From the cell containing the given text, extract its center point as (X, Y) coordinate. 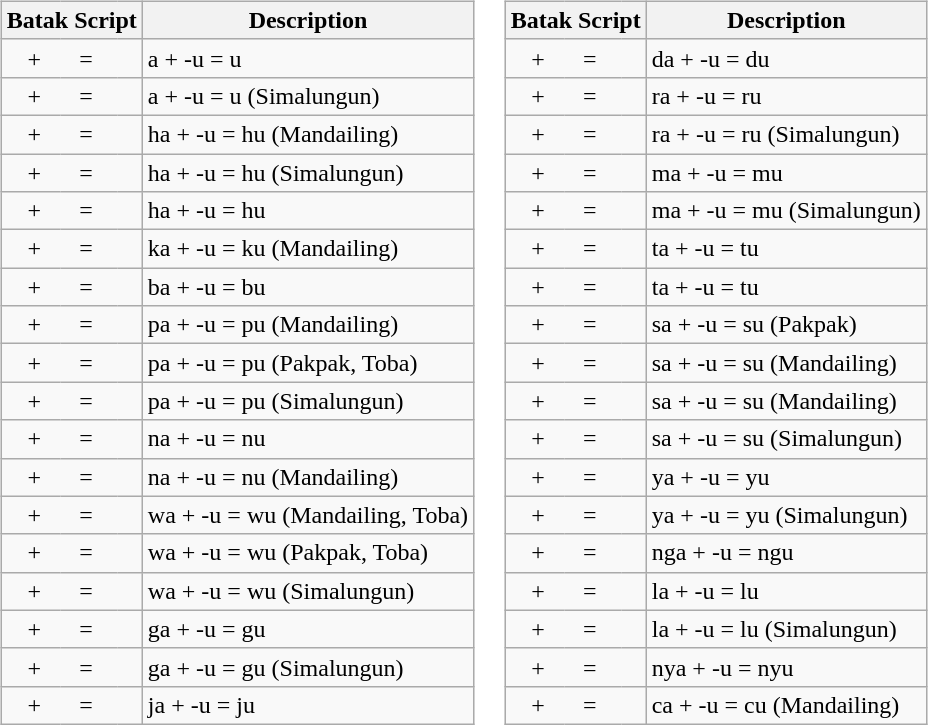
ma + -u = mu (Simalungun) (786, 211)
na + -u = nu (Mandailing) (308, 477)
sa + -u = su (Pakpak) (786, 325)
da + -u = du (786, 58)
ga + -u = gu (308, 629)
la + -u = lu (Simalungun) (786, 629)
ha + -u = hu (Simalungun) (308, 173)
la + -u = lu (786, 591)
ra + -u = ru (Simalungun) (786, 134)
pa + -u = pu (Mandailing) (308, 325)
ma + -u = mu (786, 173)
ga + -u = gu (Simalungun) (308, 667)
wa + -u = wu (Simalungun) (308, 591)
a + -u = u (308, 58)
ha + -u = hu (Mandailing) (308, 134)
nya + -u = nyu (786, 667)
ka + -u = ku (Mandailing) (308, 249)
wa + -u = wu (Mandailing, Toba) (308, 515)
ja + -u = ju (308, 705)
ha + -u = hu (308, 211)
ba + -u = bu (308, 287)
wa + -u = wu (Pakpak, Toba) (308, 553)
na + -u = nu (308, 439)
nga + -u = ngu (786, 553)
ca + -u = cu (Mandailing) (786, 705)
ya + -u = yu (Simalungun) (786, 515)
a + -u = u (Simalungun) (308, 96)
pa + -u = pu (Simalungun) (308, 401)
ya + -u = yu (786, 477)
ra + -u = ru (786, 96)
pa + -u = pu (Pakpak, Toba) (308, 363)
sa + -u = su (Simalungun) (786, 439)
